Find where the given text appears and provide that cell's center as [x, y] coordinate. 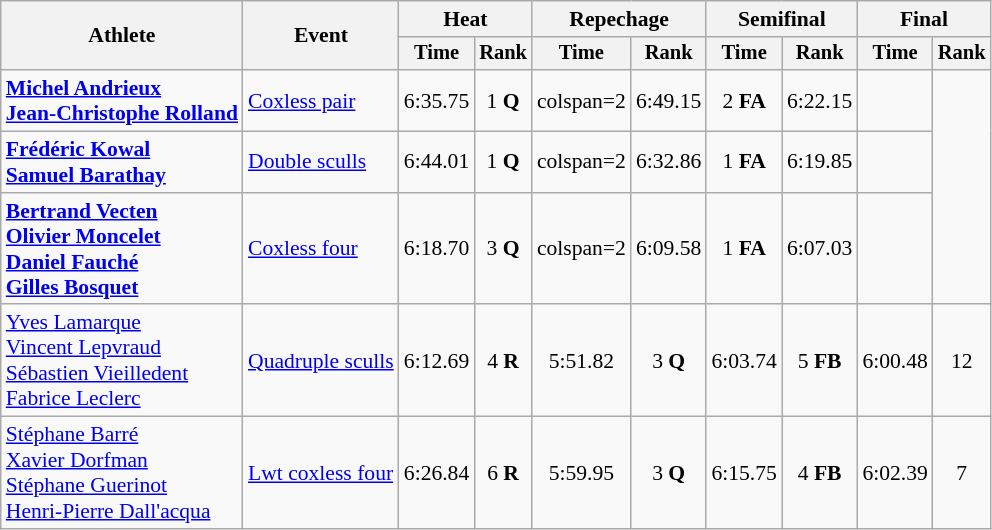
12 [962, 361]
Semifinal [782, 19]
Repechage [620, 19]
5:59.95 [582, 473]
6:02.39 [894, 473]
6:44.01 [436, 162]
4 FB [820, 473]
6:26.84 [436, 473]
Lwt coxless four [321, 473]
Heat [466, 19]
6:19.85 [820, 162]
Stéphane BarréXavier DorfmanStéphane GuerinotHenri-Pierre Dall'acqua [122, 473]
Yves LamarqueVincent LepvraudSébastien VieilledentFabrice Leclerc [122, 361]
5 FB [820, 361]
6:35.75 [436, 100]
6:00.48 [894, 361]
2 FA [744, 100]
Coxless pair [321, 100]
Quadruple sculls [321, 361]
6:07.03 [820, 249]
Michel AndrieuxJean-Christophe Rolland [122, 100]
Athlete [122, 36]
5:51.82 [582, 361]
Event [321, 36]
Coxless four [321, 249]
7 [962, 473]
6:15.75 [744, 473]
Double sculls [321, 162]
6:22.15 [820, 100]
6:18.70 [436, 249]
6:32.86 [668, 162]
Final [924, 19]
6:12.69 [436, 361]
Bertrand VectenOlivier MonceletDaniel FauchéGilles Bosquet [122, 249]
6 R [503, 473]
6:49.15 [668, 100]
4 R [503, 361]
Frédéric KowalSamuel Barathay [122, 162]
6:09.58 [668, 249]
6:03.74 [744, 361]
